Provide the [X, Y] coordinate of the cell's center where the given text is located.  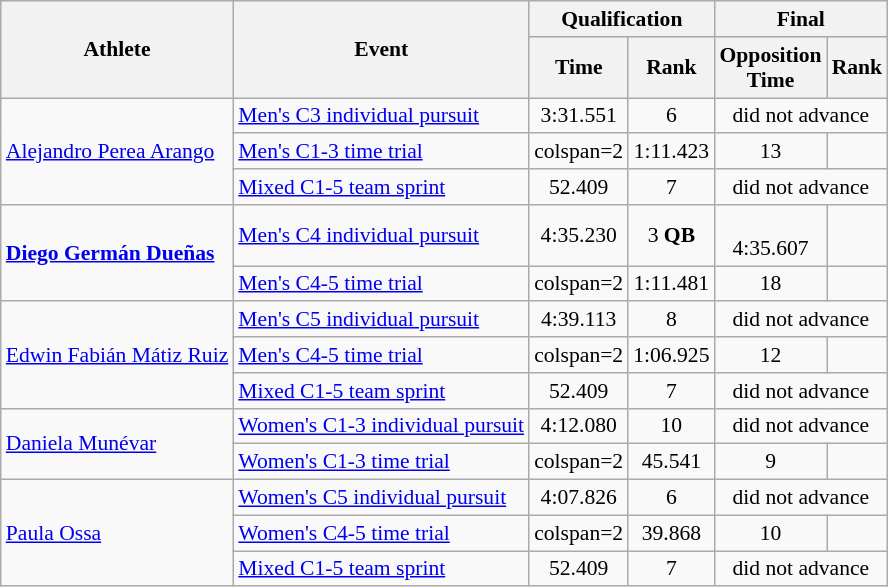
Alejandro Perea Arango [118, 152]
Diego Germán Dueñas [118, 254]
Men's C1-3 time trial [381, 152]
Women's C1-3 time trial [381, 462]
4:39.113 [578, 320]
OppositionTime [771, 68]
Men's C3 individual pursuit [381, 116]
3 QB [671, 236]
12 [771, 355]
4:12.080 [578, 426]
Edwin Fabián Mátiz Ruiz [118, 356]
Men's C5 individual pursuit [381, 320]
Women's C1-3 individual pursuit [381, 426]
Athlete [118, 50]
Men's C4 individual pursuit [381, 236]
Women's C5 individual pursuit [381, 498]
8 [671, 320]
4:07.826 [578, 498]
Time [578, 68]
1:11.423 [671, 152]
Daniela Munévar [118, 444]
39.868 [671, 533]
18 [771, 284]
Paula Ossa [118, 534]
1:06.925 [671, 355]
3:31.551 [578, 116]
45.541 [671, 462]
9 [771, 462]
13 [771, 152]
Qualification [622, 19]
1:11.481 [671, 284]
Women's C4-5 time trial [381, 533]
Final [802, 19]
4:35.607 [771, 236]
Event [381, 50]
4:35.230 [578, 236]
